Capture the cell that displays the provided text and extract its (x, y) central coordinate. 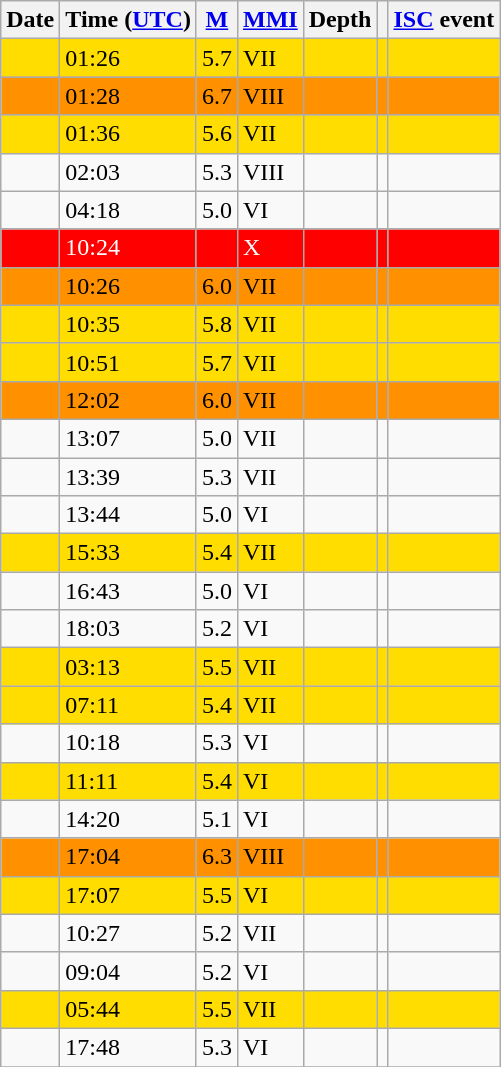
13:39 (128, 477)
5.6 (216, 134)
5.8 (216, 324)
10:27 (128, 933)
ISC event (444, 20)
15:33 (128, 553)
Depth (340, 20)
14:20 (128, 819)
04:18 (128, 210)
03:13 (128, 667)
17:07 (128, 895)
18:03 (128, 629)
01:28 (128, 96)
02:03 (128, 172)
01:26 (128, 58)
10:35 (128, 324)
Time (UTC) (128, 20)
07:11 (128, 705)
Date (30, 20)
10:51 (128, 362)
6.3 (216, 857)
M (216, 20)
12:02 (128, 400)
09:04 (128, 971)
MMI (270, 20)
5.1 (216, 819)
01:36 (128, 134)
16:43 (128, 591)
X (270, 248)
17:04 (128, 857)
10:24 (128, 248)
10:18 (128, 743)
11:11 (128, 781)
10:26 (128, 286)
6.7 (216, 96)
05:44 (128, 1009)
13:44 (128, 515)
13:07 (128, 438)
17:48 (128, 1047)
